Identify which cell holds the provided text, then report its (X, Y) central coordinate. 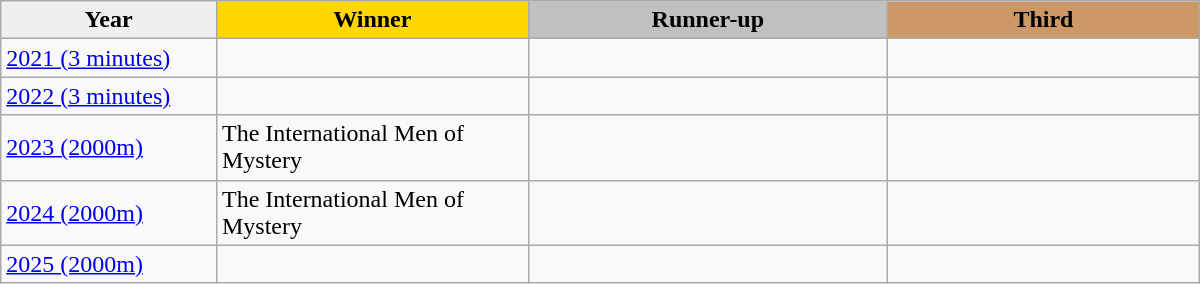
2025 (2000m) (109, 264)
2022 (3 minutes) (109, 96)
Third (1044, 20)
Winner (372, 20)
Runner-up (708, 20)
2023 (2000m) (109, 148)
2024 (2000m) (109, 212)
Year (109, 20)
2021 (3 minutes) (109, 58)
